Locate the cell with the specified text and output its [x, y] center coordinate. 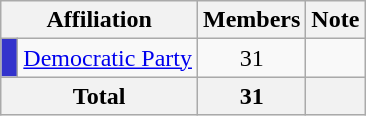
Affiliation [100, 20]
Democratic Party [108, 58]
Note [336, 20]
Members [251, 20]
Total [100, 96]
